Find where the given text appears and provide that cell's center as (X, Y) coordinate. 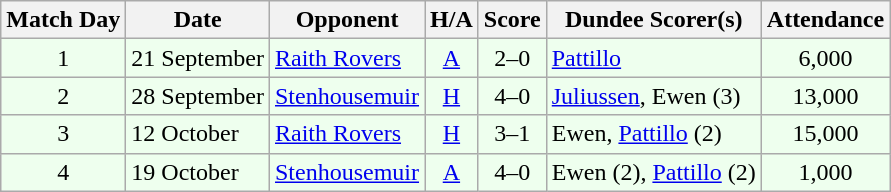
15,000 (825, 134)
1,000 (825, 172)
3–1 (512, 134)
Opponent (346, 20)
12 October (198, 134)
21 September (198, 58)
13,000 (825, 96)
Juliussen, Ewen (3) (654, 96)
Pattillo (654, 58)
Ewen (2), Pattillo (2) (654, 172)
Ewen, Pattillo (2) (654, 134)
4 (64, 172)
Attendance (825, 20)
2 (64, 96)
28 September (198, 96)
Date (198, 20)
1 (64, 58)
Score (512, 20)
Dundee Scorer(s) (654, 20)
6,000 (825, 58)
3 (64, 134)
2–0 (512, 58)
Match Day (64, 20)
19 October (198, 172)
H/A (452, 20)
